For the text-containing cell, return its midpoint in [x, y] coordinate format. 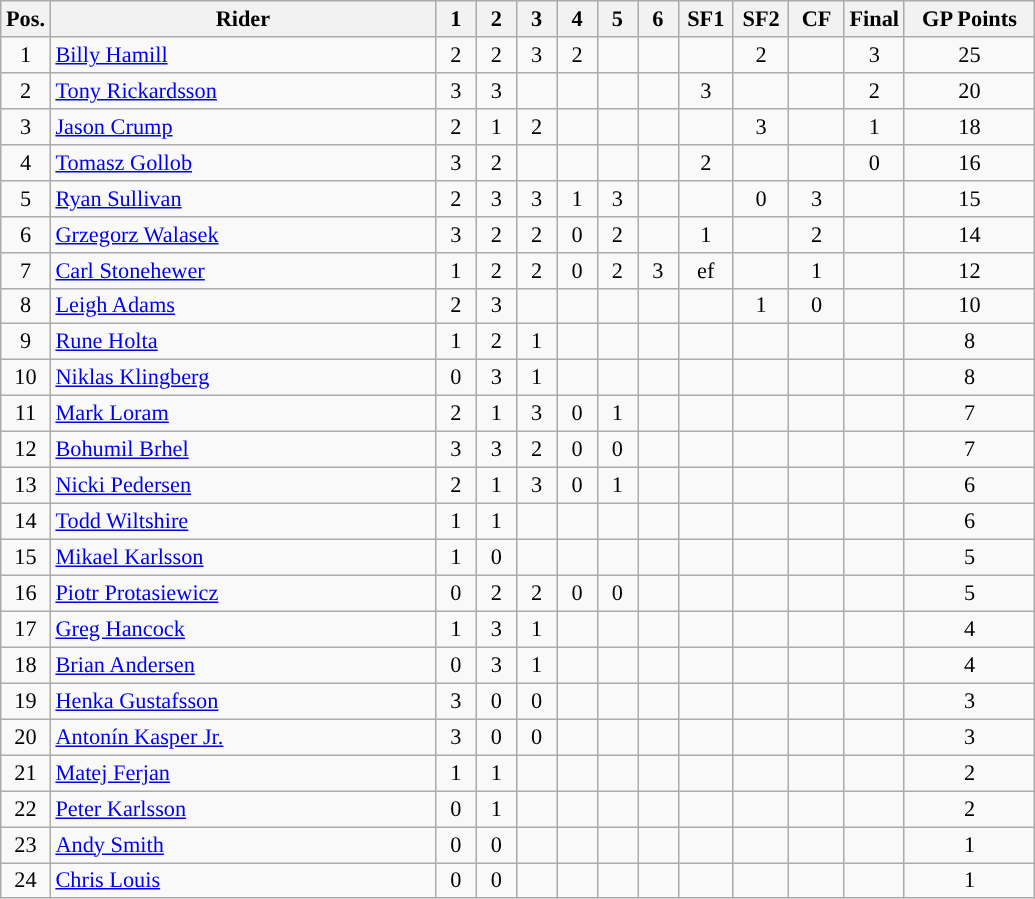
Tomasz Gollob [242, 162]
23 [26, 844]
Nicki Pedersen [242, 485]
Greg Hancock [242, 629]
Henka Gustafsson [242, 701]
Jason Crump [242, 126]
GP Points [969, 19]
Todd Wiltshire [242, 521]
17 [26, 629]
Brian Andersen [242, 665]
22 [26, 809]
Andy Smith [242, 844]
Ryan Sullivan [242, 198]
Matej Ferjan [242, 773]
11 [26, 414]
9 [26, 342]
Piotr Protasiewicz [242, 593]
Peter Karlsson [242, 809]
Tony Rickardsson [242, 90]
SF1 [706, 19]
Leigh Adams [242, 306]
Rider [242, 19]
19 [26, 701]
SF2 [760, 19]
24 [26, 880]
Grzegorz Walasek [242, 234]
CF [816, 19]
13 [26, 485]
Chris Louis [242, 880]
Antonín Kasper Jr. [242, 737]
Pos. [26, 19]
Niklas Klingberg [242, 378]
ef [706, 270]
Mikael Karlsson [242, 557]
25 [969, 55]
Rune Holta [242, 342]
Billy Hamill [242, 55]
Mark Loram [242, 414]
Final [874, 19]
Bohumil Brhel [242, 450]
Carl Stonehewer [242, 270]
21 [26, 773]
